For the text-containing cell, return its midpoint in [X, Y] coordinate format. 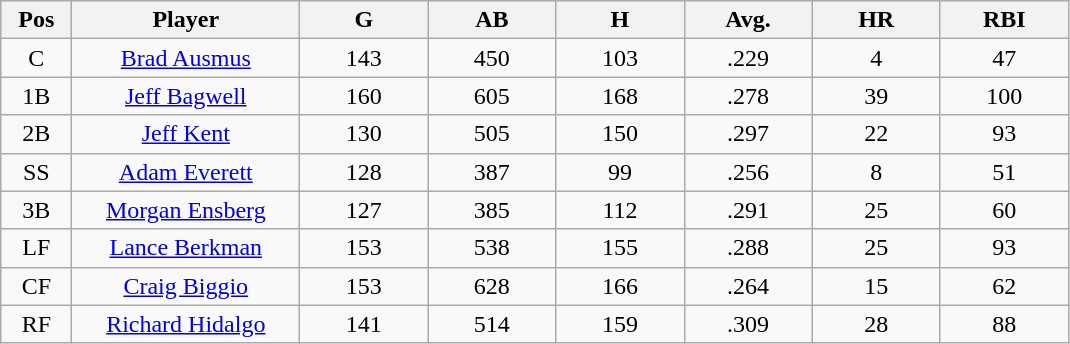
HR [876, 20]
112 [620, 210]
G [364, 20]
387 [492, 172]
C [36, 58]
LF [36, 248]
.291 [748, 210]
Jeff Bagwell [186, 96]
3B [36, 210]
128 [364, 172]
Richard Hidalgo [186, 324]
15 [876, 286]
514 [492, 324]
28 [876, 324]
RBI [1004, 20]
141 [364, 324]
605 [492, 96]
538 [492, 248]
22 [876, 134]
Player [186, 20]
100 [1004, 96]
Pos [36, 20]
RF [36, 324]
39 [876, 96]
AB [492, 20]
CF [36, 286]
159 [620, 324]
150 [620, 134]
103 [620, 58]
.297 [748, 134]
127 [364, 210]
.278 [748, 96]
628 [492, 286]
Morgan Ensberg [186, 210]
Avg. [748, 20]
Craig Biggio [186, 286]
155 [620, 248]
1B [36, 96]
.288 [748, 248]
4 [876, 58]
168 [620, 96]
166 [620, 286]
.264 [748, 286]
450 [492, 58]
Brad Ausmus [186, 58]
.256 [748, 172]
SS [36, 172]
88 [1004, 324]
.229 [748, 58]
.309 [748, 324]
2B [36, 134]
62 [1004, 286]
505 [492, 134]
51 [1004, 172]
385 [492, 210]
99 [620, 172]
47 [1004, 58]
130 [364, 134]
143 [364, 58]
160 [364, 96]
H [620, 20]
8 [876, 172]
Lance Berkman [186, 248]
Jeff Kent [186, 134]
60 [1004, 210]
Adam Everett [186, 172]
